Locate the cell with the specified text and output its (x, y) center coordinate. 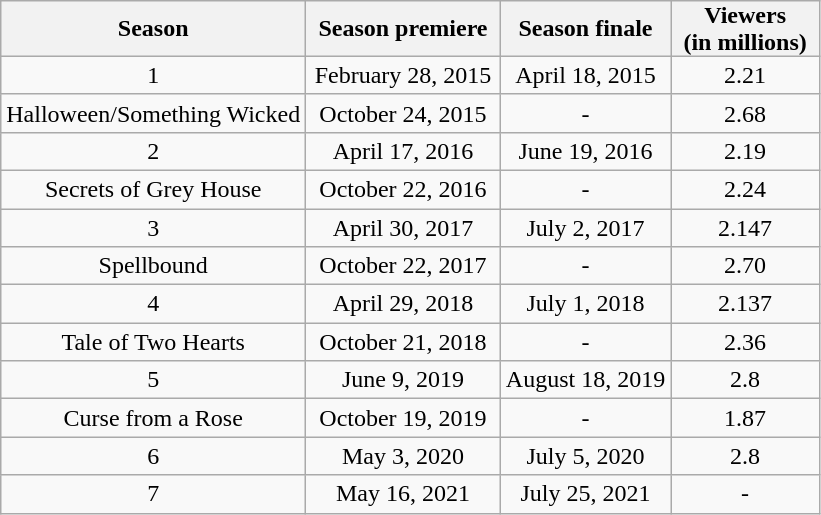
Spellbound (154, 266)
Secrets of Grey House (154, 189)
7 (154, 494)
Season (154, 29)
5 (154, 380)
2.137 (746, 304)
Halloween/Something Wicked (154, 113)
May 16, 2021 (404, 494)
October 21, 2018 (404, 342)
April 29, 2018 (404, 304)
May 3, 2020 (404, 456)
2.68 (746, 113)
Season premiere (404, 29)
July 2, 2017 (585, 227)
February 28, 2015 (404, 75)
Season finale (585, 29)
April 18, 2015 (585, 75)
July 5, 2020 (585, 456)
2.147 (746, 227)
October 19, 2019 (404, 418)
October 22, 2017 (404, 266)
June 19, 2016 (585, 151)
2.24 (746, 189)
June 9, 2019 (404, 380)
August 18, 2019 (585, 380)
July 25, 2021 (585, 494)
4 (154, 304)
October 24, 2015 (404, 113)
April 30, 2017 (404, 227)
1.87 (746, 418)
April 17, 2016 (404, 151)
2.70 (746, 266)
July 1, 2018 (585, 304)
2.36 (746, 342)
Tale of Two Hearts (154, 342)
3 (154, 227)
Curse from a Rose (154, 418)
2.19 (746, 151)
2 (154, 151)
2.21 (746, 75)
October 22, 2016 (404, 189)
Viewers(in millions) (746, 29)
6 (154, 456)
1 (154, 75)
